Determine the (x, y) coordinate at the center of the cell enclosing the given text.  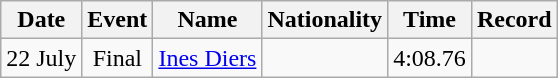
4:08.76 (430, 58)
Final (118, 58)
Record (514, 20)
Date (42, 20)
Nationality (325, 20)
Time (430, 20)
Ines Diers (208, 58)
Event (118, 20)
Name (208, 20)
22 July (42, 58)
